Output the (X, Y) coordinate of the center of the cell containing the given text.  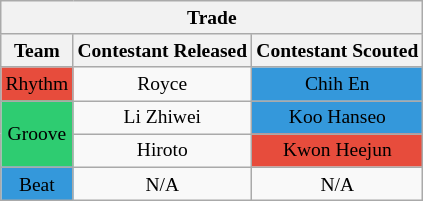
Trade (212, 18)
Royce (162, 84)
Hiroto (162, 150)
Rhythm (37, 84)
Team (37, 50)
Contestant Released (162, 50)
Kwon Heejun (338, 150)
Beat (37, 184)
Li Zhiwei (162, 118)
Chih En (338, 84)
Contestant Scouted (338, 50)
Groove (37, 134)
Koo Hanseo (338, 118)
